Provide the [x, y] coordinate of the cell's center where the given text is located.  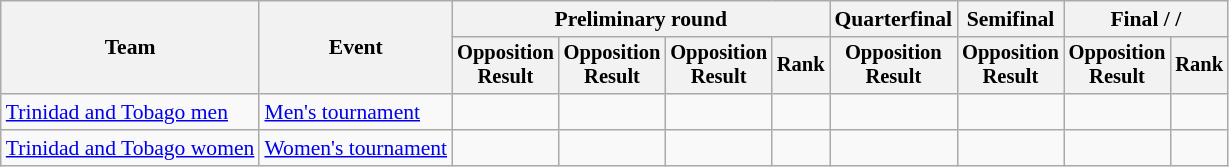
Trinidad and Tobago men [130, 112]
Preliminary round [640, 19]
Final / / [1146, 19]
Women's tournament [356, 148]
Trinidad and Tobago women [130, 148]
Men's tournament [356, 112]
Team [130, 48]
Event [356, 48]
Semifinal [1010, 19]
Quarterfinal [894, 19]
